Search for the cell housing the specified text and yield its [X, Y] center coordinate. 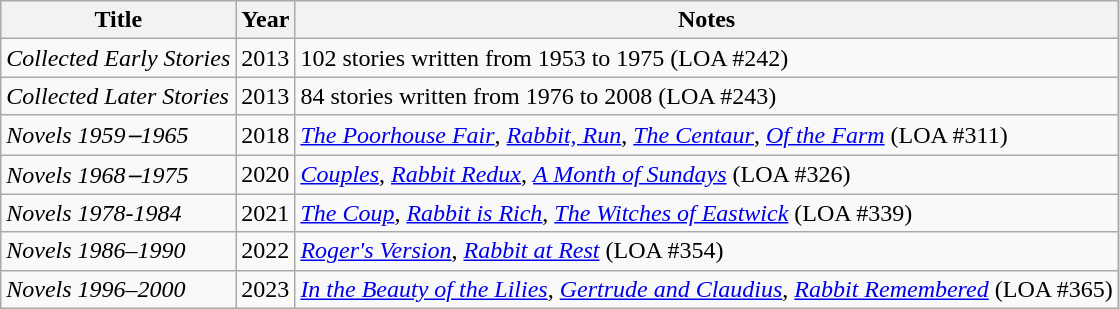
Novels 1996–2000 [118, 289]
Collected Later Stories [118, 96]
Novels 1978-1984 [118, 213]
Title [118, 20]
Couples, Rabbit Redux, A Month of Sundays (LOA #326) [706, 174]
Year [266, 20]
2021 [266, 213]
The Poorhouse Fair, Rabbit, Run, The Centaur, Of the Farm (LOA #311) [706, 135]
2023 [266, 289]
102 stories written from 1953 to 1975 (LOA #242) [706, 58]
2018 [266, 135]
Roger's Version, Rabbit at Rest (LOA #354) [706, 251]
Notes [706, 20]
Novels 1986–1990 [118, 251]
Novels 1968‒1975 [118, 174]
In the Beauty of the Lilies, Gertrude and Claudius, Rabbit Remembered (LOA #365) [706, 289]
Novels 1959‒1965 [118, 135]
Collected Early Stories [118, 58]
The Coup, Rabbit is Rich, The Witches of Eastwick (LOA #339) [706, 213]
2022 [266, 251]
84 stories written from 1976 to 2008 (LOA #243) [706, 96]
2020 [266, 174]
